Find where the given text appears and provide that cell's center as [X, Y] coordinate. 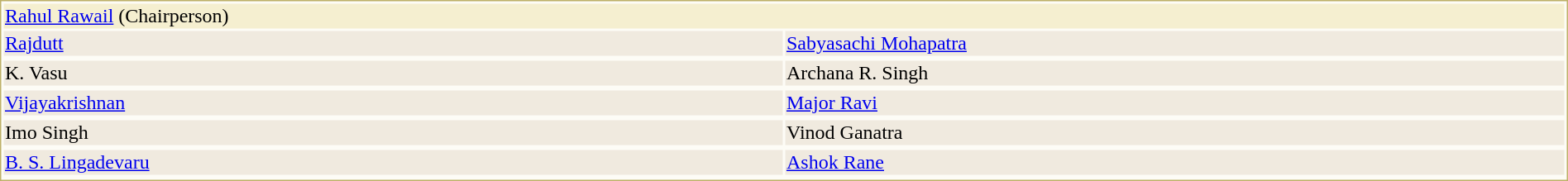
Rajdutt [393, 44]
B. S. Lingadevaru [393, 163]
Imo Singh [393, 133]
Archana R. Singh [1175, 74]
Vinod Ganatra [1175, 133]
Vijayakrishnan [393, 103]
K. Vasu [393, 74]
Major Ravi [1175, 103]
Ashok Rane [1175, 163]
Sabyasachi Mohapatra [1175, 44]
Rahul Rawail (Chairperson) [784, 16]
